Find where the given text appears and provide that cell's center as [x, y] coordinate. 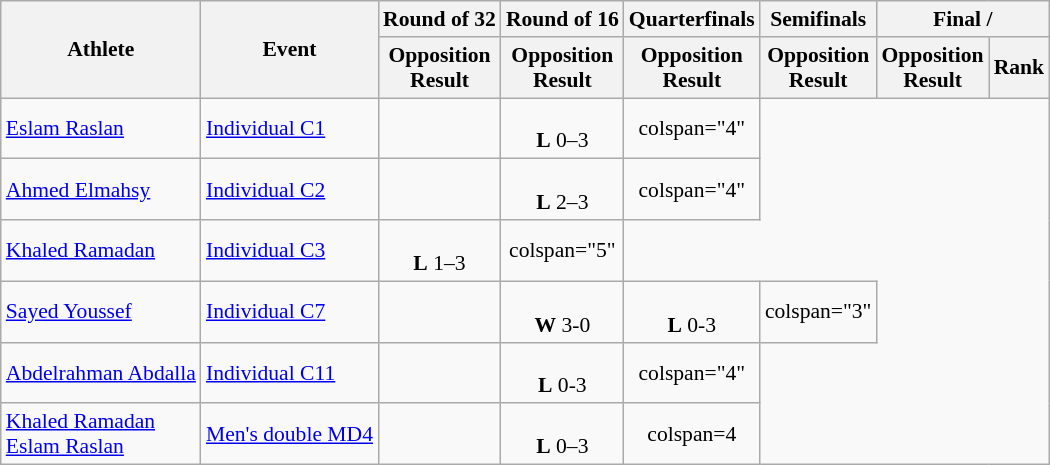
Individual C11 [290, 372]
Khaled Ramadan [101, 250]
Athlete [101, 50]
Individual C2 [290, 190]
Sayed Youssef [101, 312]
Individual C3 [290, 250]
Eslam Raslan [101, 128]
Khaled RamadanEslam Raslan [101, 434]
Event [290, 50]
Men's double MD4 [290, 434]
Round of 16 [562, 19]
Final / [962, 19]
colspan=4 [692, 434]
Quarterfinals [692, 19]
Individual C7 [290, 312]
Ahmed Elmahsy [101, 190]
Round of 32 [440, 19]
Individual C1 [290, 128]
colspan="5" [562, 250]
Rank [1020, 68]
W 3-0 [562, 312]
L 2–3 [562, 190]
colspan="3" [818, 312]
L 1–3 [440, 250]
Semifinals [818, 19]
Abdelrahman Abdalla [101, 372]
